Provide the (X, Y) coordinate of the cell's center where the given text is located.  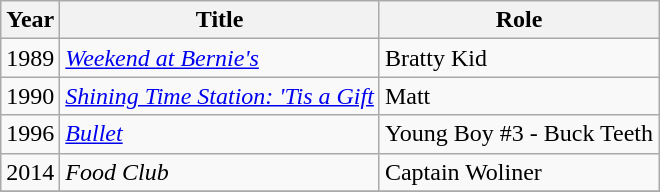
Shining Time Station: 'Tis a Gift (220, 96)
Bullet (220, 134)
Title (220, 20)
1990 (30, 96)
Year (30, 20)
1989 (30, 58)
1996 (30, 134)
Captain Woliner (518, 172)
Food Club (220, 172)
Bratty Kid (518, 58)
Young Boy #3 - Buck Teeth (518, 134)
Matt (518, 96)
2014 (30, 172)
Weekend at Bernie's (220, 58)
Role (518, 20)
